Find where the given text appears and provide that cell's center as [x, y] coordinate. 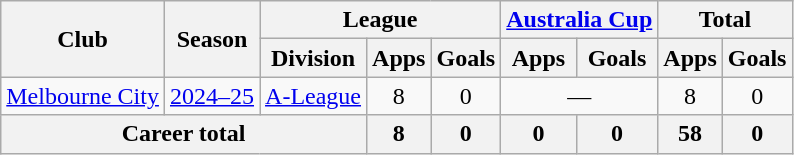
— [580, 96]
Australia Cup [580, 20]
League [380, 20]
2024–25 [212, 96]
Club [83, 39]
Melbourne City [83, 96]
58 [690, 134]
A-League [314, 96]
Season [212, 39]
Division [314, 58]
Total [725, 20]
Career total [184, 134]
